Return [X, Y] of the center of cell containing provided text 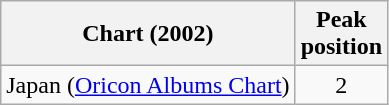
2 [341, 85]
Japan (Oricon Albums Chart) [148, 85]
Peakposition [341, 34]
Chart (2002) [148, 34]
